Identify which cell holds the provided text, then report its (X, Y) central coordinate. 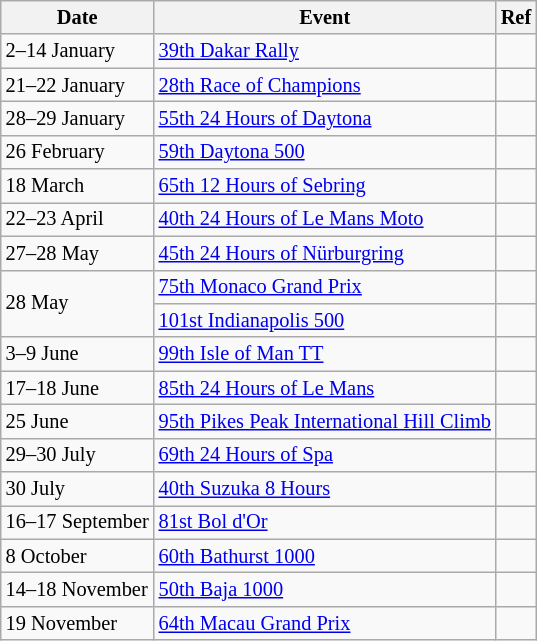
39th Dakar Rally (325, 51)
85th 24 Hours of Le Mans (325, 388)
14–18 November (78, 589)
75th Monaco Grand Prix (325, 287)
16–17 September (78, 522)
26 February (78, 152)
28–29 January (78, 118)
99th Isle of Man TT (325, 354)
3–9 June (78, 354)
28 May (78, 304)
101st Indianapolis 500 (325, 320)
65th 12 Hours of Sebring (325, 186)
19 November (78, 623)
30 July (78, 489)
2–14 January (78, 51)
55th 24 Hours of Daytona (325, 118)
50th Baja 1000 (325, 589)
Ref (516, 17)
60th Bathurst 1000 (325, 556)
45th 24 Hours of Nürburgring (325, 253)
59th Daytona 500 (325, 152)
18 March (78, 186)
Event (325, 17)
17–18 June (78, 388)
21–22 January (78, 85)
8 October (78, 556)
40th Suzuka 8 Hours (325, 489)
40th 24 Hours of Le Mans Moto (325, 219)
22–23 April (78, 219)
81st Bol d'Or (325, 522)
69th 24 Hours of Spa (325, 455)
25 June (78, 421)
64th Macau Grand Prix (325, 623)
27–28 May (78, 253)
95th Pikes Peak International Hill Climb (325, 421)
Date (78, 17)
28th Race of Champions (325, 85)
29–30 July (78, 455)
